Locate the cell with the specified text and output its [X, Y] center coordinate. 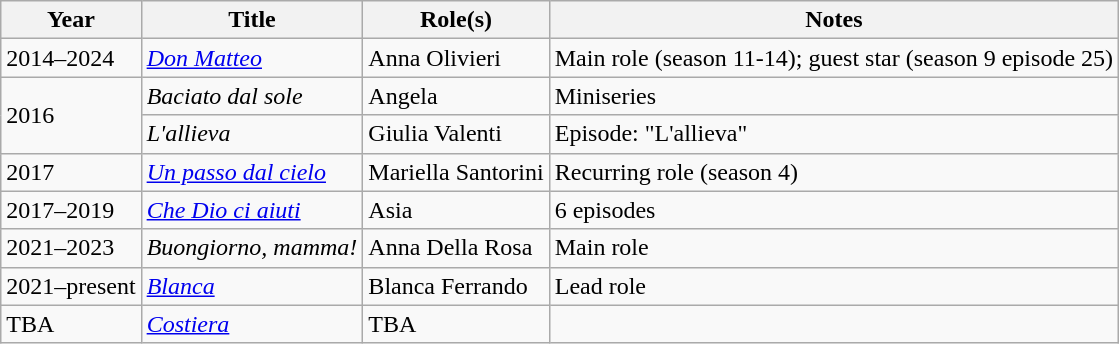
2021–present [71, 286]
2014–2024 [71, 58]
Episode: "L'allieva" [834, 134]
Buongiorno, mamma! [252, 248]
Main role [834, 248]
Anna Della Rosa [456, 248]
Costiera [252, 324]
Blanca [252, 286]
2017–2019 [71, 210]
Blanca Ferrando [456, 286]
Recurring role (season 4) [834, 172]
2016 [71, 115]
Asia [456, 210]
L'allieva [252, 134]
Title [252, 20]
Giulia Valenti [456, 134]
Year [71, 20]
Un passo dal cielo [252, 172]
Baciato dal sole [252, 96]
Don Matteo [252, 58]
Role(s) [456, 20]
Mariella Santorini [456, 172]
2021–2023 [71, 248]
Anna Olivieri [456, 58]
Main role (season 11-14); guest star (season 9 episode 25) [834, 58]
Notes [834, 20]
Angela [456, 96]
Lead role [834, 286]
Che Dio ci aiuti [252, 210]
Miniseries [834, 96]
2017 [71, 172]
6 episodes [834, 210]
